Find where the given text appears and provide that cell's center as (x, y) coordinate. 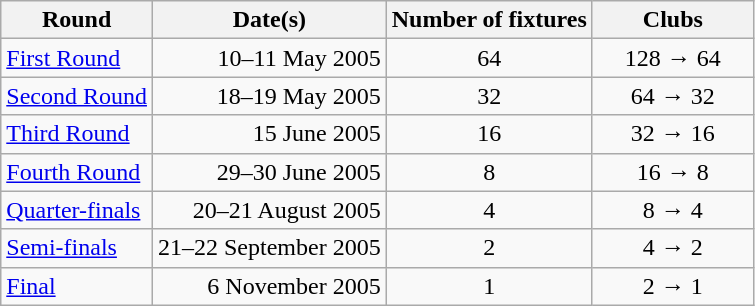
First Round (77, 58)
Fourth Round (77, 172)
2 → 1 (672, 286)
21–22 September 2005 (269, 248)
6 November 2005 (269, 286)
4 (489, 210)
Second Round (77, 96)
2 (489, 248)
1 (489, 286)
10–11 May 2005 (269, 58)
128 → 64 (672, 58)
15 June 2005 (269, 134)
8 (489, 172)
18–19 May 2005 (269, 96)
Number of fixtures (489, 20)
Clubs (672, 20)
64 → 32 (672, 96)
Round (77, 20)
Final (77, 286)
32 (489, 96)
29–30 June 2005 (269, 172)
4 → 2 (672, 248)
8 → 4 (672, 210)
16 → 8 (672, 172)
Semi-finals (77, 248)
20–21 August 2005 (269, 210)
Third Round (77, 134)
32 → 16 (672, 134)
Quarter-finals (77, 210)
Date(s) (269, 20)
16 (489, 134)
64 (489, 58)
